For the text-containing cell, return its midpoint in (x, y) coordinate format. 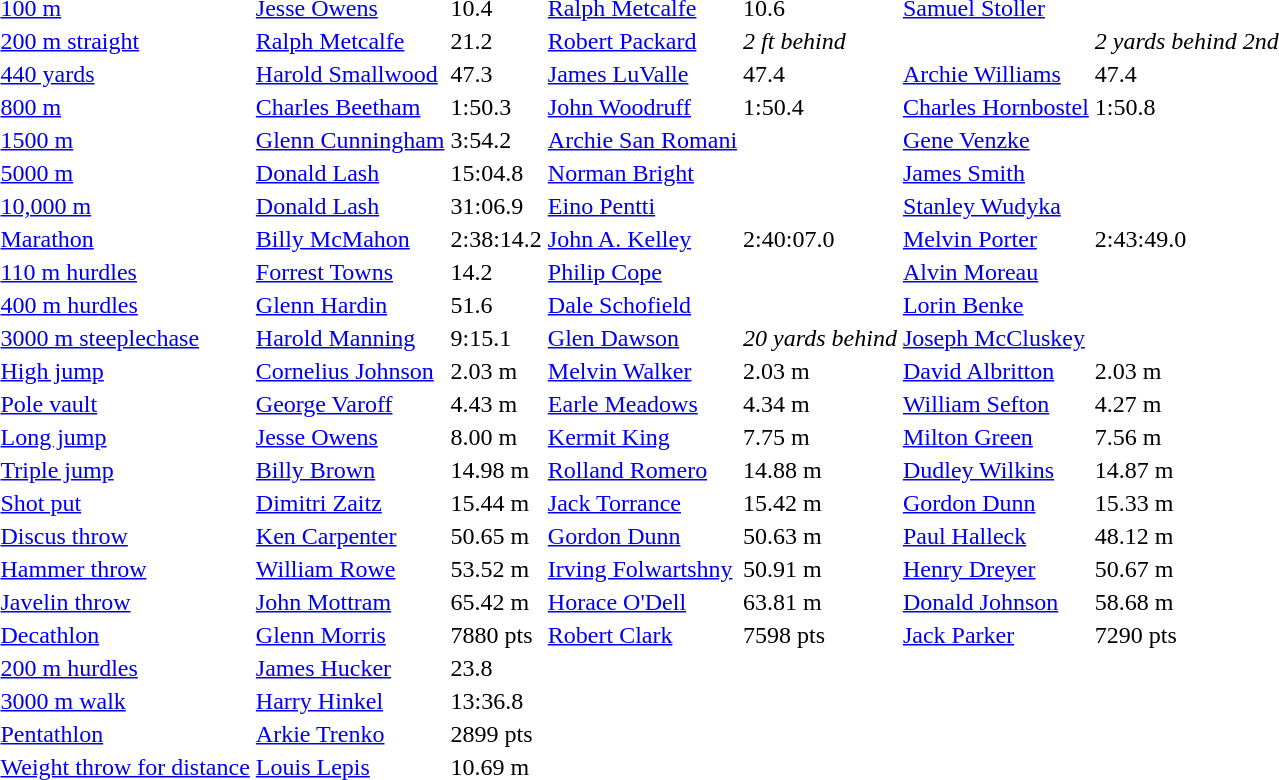
Philip Cope (642, 272)
Cornelius Johnson (350, 371)
William Rowe (350, 569)
Henry Dreyer (996, 569)
Melvin Walker (642, 371)
50.63 m (820, 536)
7.75 m (820, 437)
Dudley Wilkins (996, 470)
Ken Carpenter (350, 536)
2899 pts (496, 734)
Kermit King (642, 437)
14.88 m (820, 470)
Glenn Hardin (350, 305)
Archie San Romani (642, 140)
50.91 m (820, 569)
Glenn Cunningham (350, 140)
Charles Hornbostel (996, 107)
James Smith (996, 173)
Alvin Moreau (996, 272)
Charles Beetham (350, 107)
Forrest Towns (350, 272)
14.98 m (496, 470)
George Varoff (350, 404)
15.44 m (496, 503)
51.6 (496, 305)
15.42 m (820, 503)
Billy Brown (350, 470)
Jesse Owens (350, 437)
James LuValle (642, 74)
4.34 m (820, 404)
13:36.8 (496, 701)
Billy McMahon (350, 239)
50.65 m (496, 536)
2 ft behind (820, 41)
7880 pts (496, 635)
47.4 (820, 74)
Joseph McCluskey (996, 338)
31:06.9 (496, 206)
2:40:07.0 (820, 239)
47.3 (496, 74)
Stanley Wudyka (996, 206)
Glenn Morris (350, 635)
3:54.2 (496, 140)
7598 pts (820, 635)
Eino Pentti (642, 206)
John A. Kelley (642, 239)
Jack Torrance (642, 503)
Dimitri Zaitz (350, 503)
James Hucker (350, 668)
Ralph Metcalfe (350, 41)
1:50.3 (496, 107)
Norman Bright (642, 173)
2:38:14.2 (496, 239)
Harry Hinkel (350, 701)
Harold Smallwood (350, 74)
John Woodruff (642, 107)
Arkie Trenko (350, 734)
Donald Johnson (996, 602)
23.8 (496, 668)
Horace O'Dell (642, 602)
Rolland Romero (642, 470)
Robert Packard (642, 41)
Melvin Porter (996, 239)
1:50.4 (820, 107)
9:15.1 (496, 338)
William Sefton (996, 404)
Gene Venzke (996, 140)
Robert Clark (642, 635)
John Mottram (350, 602)
14.2 (496, 272)
63.81 m (820, 602)
Paul Halleck (996, 536)
Glen Dawson (642, 338)
4.43 m (496, 404)
David Albritton (996, 371)
20 yards behind (820, 338)
15:04.8 (496, 173)
Jack Parker (996, 635)
21.2 (496, 41)
Irving Folwartshny (642, 569)
Harold Manning (350, 338)
Dale Schofield (642, 305)
Earle Meadows (642, 404)
8.00 m (496, 437)
Milton Green (996, 437)
53.52 m (496, 569)
Lorin Benke (996, 305)
65.42 m (496, 602)
Archie Williams (996, 74)
